For the text-containing cell, return its midpoint in [x, y] coordinate format. 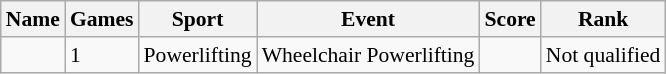
Games [102, 19]
Name [33, 19]
Event [368, 19]
Wheelchair Powerlifting [368, 55]
1 [102, 55]
Not qualified [604, 55]
Score [510, 19]
Powerlifting [198, 55]
Rank [604, 19]
Sport [198, 19]
